Scan for the cell matching the given text and deliver its [X, Y] coordinate at center. 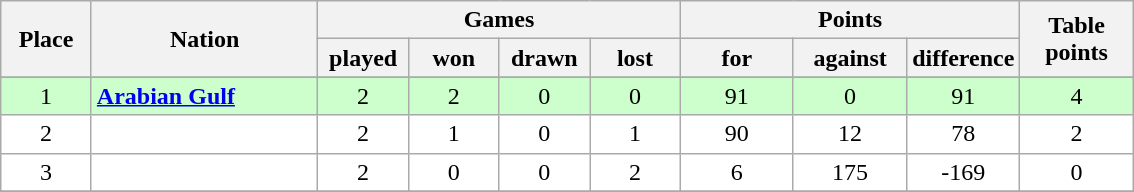
Points [850, 20]
difference [964, 58]
175 [850, 172]
78 [964, 134]
Games [499, 20]
Nation [204, 39]
played [364, 58]
Place [46, 39]
against [850, 58]
lost [636, 58]
3 [46, 172]
Tablepoints [1076, 39]
won [454, 58]
-169 [964, 172]
for [736, 58]
6 [736, 172]
drawn [544, 58]
4 [1076, 96]
90 [736, 134]
12 [850, 134]
Arabian Gulf [204, 96]
